Extract the [x, y] coordinate from the center of the cell holding the provided text.  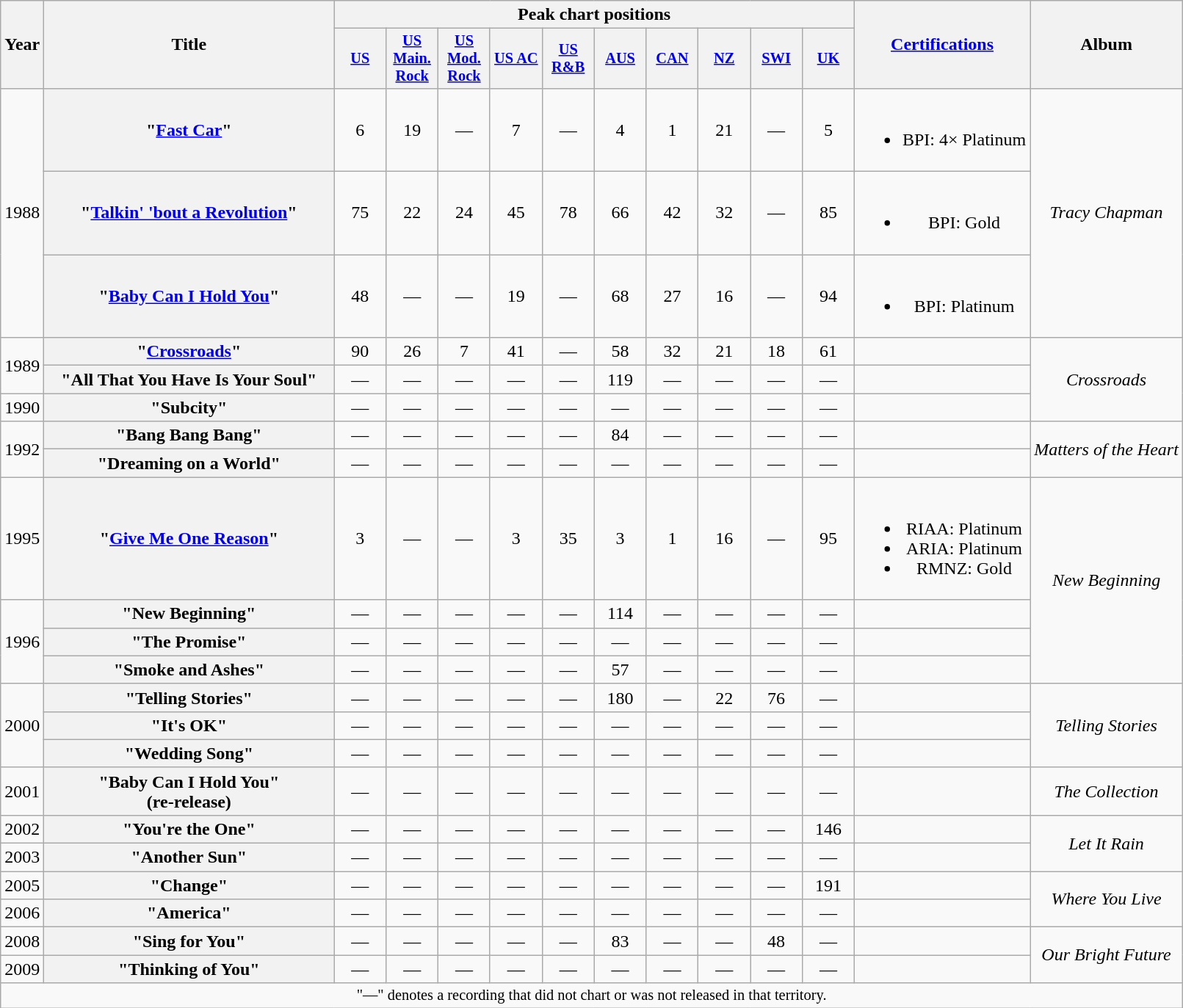
45 [515, 213]
191 [828, 885]
"New Beginning" [189, 614]
2009 [22, 969]
UK [828, 59]
BPI: Gold [941, 213]
SWI [777, 59]
"Smoke and Ashes" [189, 670]
Where You Live [1107, 899]
1989 [22, 366]
78 [568, 213]
"Change" [189, 885]
US Mod. Rock [464, 59]
6 [360, 129]
1996 [22, 642]
Certifications [941, 45]
"Sing for You" [189, 941]
119 [620, 380]
2005 [22, 885]
"America" [189, 913]
2006 [22, 913]
90 [360, 352]
76 [777, 697]
"Baby Can I Hold You"(re-release) [189, 791]
"It's OK" [189, 725]
1992 [22, 449]
BPI: 4× Platinum [941, 129]
Matters of the Heart [1107, 449]
"Subcity" [189, 407]
26 [413, 352]
Album [1107, 45]
27 [673, 297]
2003 [22, 857]
CAN [673, 59]
2002 [22, 829]
New Beginning [1107, 580]
180 [620, 697]
"You're the One" [189, 829]
75 [360, 213]
"Baby Can I Hold You" [189, 297]
83 [620, 941]
94 [828, 297]
41 [515, 352]
"—" denotes a recording that did not chart or was not released in that territory. [592, 996]
114 [620, 614]
"The Promise" [189, 642]
61 [828, 352]
"Fast Car" [189, 129]
4 [620, 129]
"Another Sun" [189, 857]
Let It Rain [1107, 843]
85 [828, 213]
42 [673, 213]
"Bang Bang Bang" [189, 435]
"Thinking of You" [189, 969]
US AC [515, 59]
NZ [724, 59]
"Wedding Song" [189, 753]
84 [620, 435]
The Collection [1107, 791]
5 [828, 129]
"Give Me One Reason" [189, 539]
RIAA: PlatinumARIA: PlatinumRMNZ: Gold [941, 539]
18 [777, 352]
US R&B [568, 59]
2000 [22, 725]
1995 [22, 539]
95 [828, 539]
Crossroads [1107, 380]
Peak chart positions [595, 15]
66 [620, 213]
2001 [22, 791]
Tracy Chapman [1107, 213]
1990 [22, 407]
Telling Stories [1107, 725]
"Dreaming on a World" [189, 463]
2008 [22, 941]
35 [568, 539]
24 [464, 213]
"Telling Stories" [189, 697]
146 [828, 829]
Our Bright Future [1107, 955]
68 [620, 297]
"Crossroads" [189, 352]
58 [620, 352]
57 [620, 670]
Year [22, 45]
"Talkin' 'bout a Revolution" [189, 213]
"All That You Have Is Your Soul" [189, 380]
US Main. Rock [413, 59]
1988 [22, 213]
BPI: Platinum [941, 297]
AUS [620, 59]
Title [189, 45]
US [360, 59]
